Return (x, y) of the center of cell containing provided text 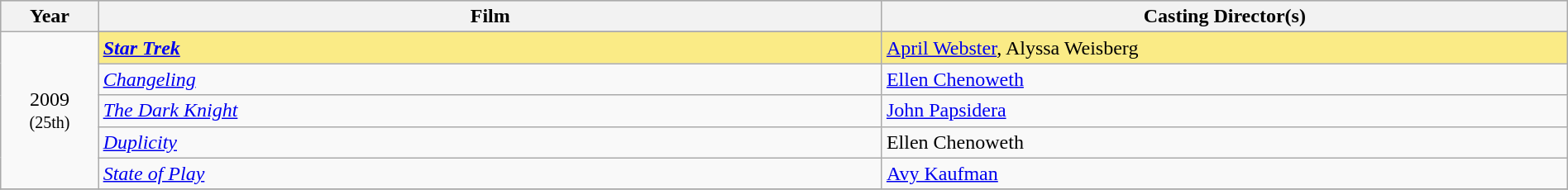
Casting Director(s) (1224, 17)
Film (490, 17)
Avy Kaufman (1224, 173)
Changeling (490, 79)
April Webster, Alyssa Weisberg (1224, 48)
Duplicity (490, 142)
Star Trek (490, 48)
2009(25th) (50, 111)
Year (50, 17)
John Papsidera (1224, 111)
The Dark Knight (490, 111)
State of Play (490, 173)
